Scan for the cell matching the given text and deliver its (X, Y) coordinate at center. 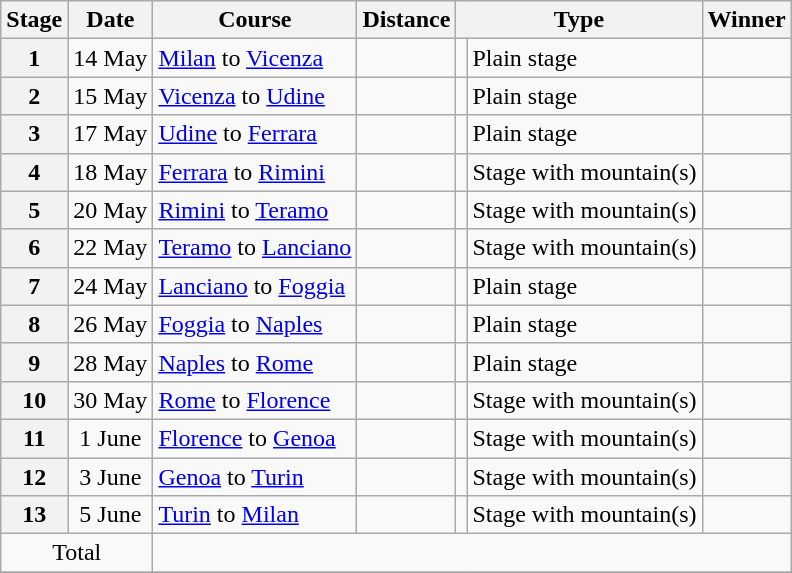
Turin to Milan (255, 515)
15 May (110, 96)
3 June (110, 477)
Vicenza to Udine (255, 96)
Udine to Ferrara (255, 134)
7 (34, 286)
10 (34, 400)
Course (255, 20)
1 (34, 58)
3 (34, 134)
24 May (110, 286)
30 May (110, 400)
2 (34, 96)
28 May (110, 362)
1 June (110, 438)
Genoa to Turin (255, 477)
20 May (110, 210)
Winner (746, 20)
Stage (34, 20)
Milan to Vicenza (255, 58)
18 May (110, 172)
Naples to Rome (255, 362)
17 May (110, 134)
Rimini to Teramo (255, 210)
6 (34, 248)
Foggia to Naples (255, 324)
Distance (406, 20)
11 (34, 438)
Total (77, 553)
Teramo to Lanciano (255, 248)
Type (579, 20)
14 May (110, 58)
Florence to Genoa (255, 438)
13 (34, 515)
5 (34, 210)
12 (34, 477)
4 (34, 172)
Lanciano to Foggia (255, 286)
Date (110, 20)
22 May (110, 248)
9 (34, 362)
5 June (110, 515)
8 (34, 324)
Rome to Florence (255, 400)
Ferrara to Rimini (255, 172)
26 May (110, 324)
